Output the [x, y] coordinate of the center of the cell containing the given text.  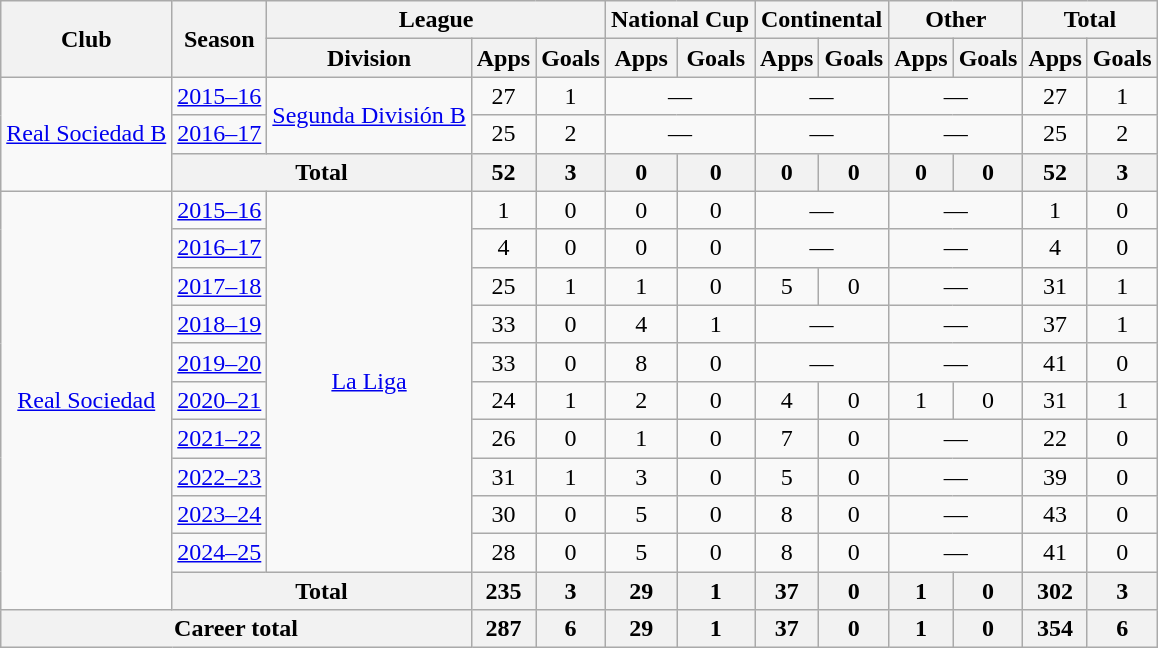
Club [86, 39]
Season [220, 39]
2022–23 [220, 477]
2023–24 [220, 515]
Real Sociedad B [86, 134]
2020–21 [220, 400]
Segunda División B [369, 115]
National Cup [680, 20]
7 [787, 438]
Real Sociedad [86, 400]
2021–22 [220, 438]
La Liga [369, 382]
Division [369, 58]
Other [956, 20]
43 [1055, 515]
Career total [236, 629]
Continental [822, 20]
30 [503, 515]
28 [503, 553]
24 [503, 400]
287 [503, 629]
League [436, 20]
2017–18 [220, 286]
26 [503, 438]
39 [1055, 477]
2018–19 [220, 324]
354 [1055, 629]
302 [1055, 591]
2024–25 [220, 553]
22 [1055, 438]
235 [503, 591]
2019–20 [220, 362]
